Detect which cell encompasses the target text, then output its (x, y) center coordinate. 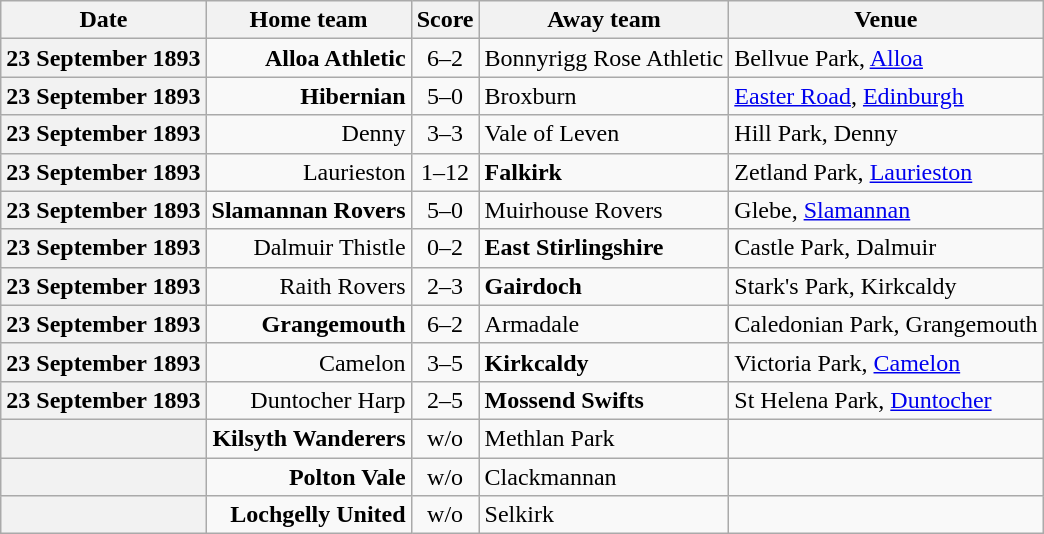
Clackmannan (604, 477)
Vale of Leven (604, 134)
Armadale (604, 324)
3–3 (445, 134)
Alloa Athletic (308, 58)
Falkirk (604, 172)
2–5 (445, 400)
Castle Park, Dalmuir (886, 248)
St Helena Park, Duntocher (886, 400)
1–12 (445, 172)
Grangemouth (308, 324)
Away team (604, 20)
Selkirk (604, 515)
Lochgelly United (308, 515)
Denny (308, 134)
Raith Rovers (308, 286)
Easter Road, Edinburgh (886, 96)
Stark's Park, Kirkcaldy (886, 286)
Laurieston (308, 172)
3–5 (445, 362)
0–2 (445, 248)
Venue (886, 20)
Duntocher Harp (308, 400)
Methlan Park (604, 438)
2–3 (445, 286)
Bonnyrigg Rose Athletic (604, 58)
Kilsyth Wanderers (308, 438)
Caledonian Park, Grangemouth (886, 324)
Kirkcaldy (604, 362)
Polton Vale (308, 477)
Bellvue Park, Alloa (886, 58)
Victoria Park, Camelon (886, 362)
Hibernian (308, 96)
Mossend Swifts (604, 400)
Muirhouse Rovers (604, 210)
Camelon (308, 362)
Zetland Park, Laurieston (886, 172)
Date (104, 20)
Home team (308, 20)
Dalmuir Thistle (308, 248)
Broxburn (604, 96)
Slamannan Rovers (308, 210)
Glebe, Slamannan (886, 210)
East Stirlingshire (604, 248)
Hill Park, Denny (886, 134)
Score (445, 20)
Gairdoch (604, 286)
